For the text-containing cell, return its midpoint in [X, Y] coordinate format. 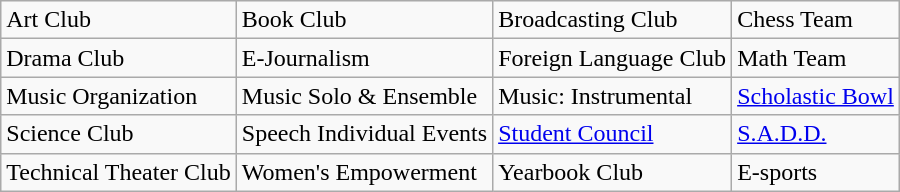
Women's Empowerment [364, 172]
Music Organization [119, 96]
Art Club [119, 20]
Student Council [612, 134]
Scholastic Bowl [816, 96]
Foreign Language Club [612, 58]
Math Team [816, 58]
Broadcasting Club [612, 20]
Technical Theater Club [119, 172]
Chess Team [816, 20]
Science Club [119, 134]
E-Journalism [364, 58]
S.A.D.D. [816, 134]
E-sports [816, 172]
Drama Club [119, 58]
Music Solo & Ensemble [364, 96]
Book Club [364, 20]
Yearbook Club [612, 172]
Speech Individual Events [364, 134]
Music: Instrumental [612, 96]
